Return [x, y] of the center of cell containing provided text 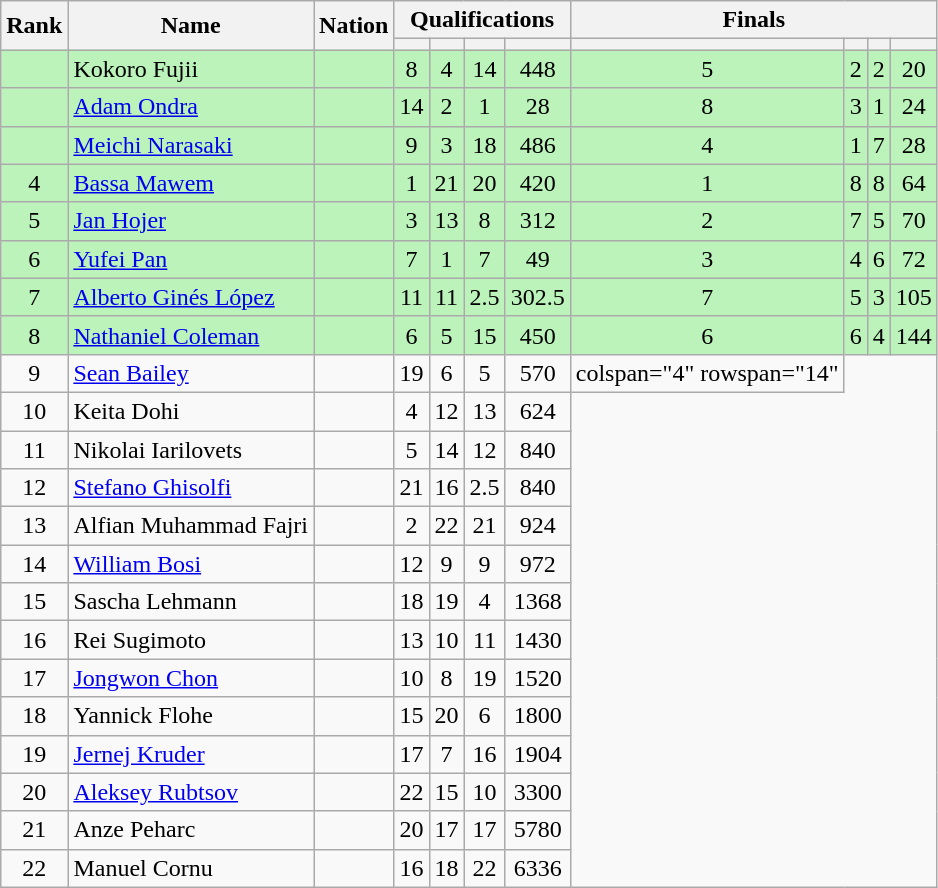
Jernej Kruder [191, 754]
Stefano Ghisolfi [191, 488]
105 [914, 297]
Nathaniel Coleman [191, 335]
1904 [538, 754]
1520 [538, 678]
Keita Dohi [191, 411]
Yufei Pan [191, 259]
24 [914, 107]
Yannick Flohe [191, 716]
302.5 [538, 297]
Alberto Ginés López [191, 297]
624 [538, 411]
colspan="4" rowspan="14" [707, 373]
Qualifications [482, 20]
Meichi Narasaki [191, 145]
5780 [538, 830]
William Bosi [191, 564]
49 [538, 259]
924 [538, 526]
Kokoro Fujii [191, 69]
144 [914, 335]
1800 [538, 716]
64 [914, 183]
Jan Hojer [191, 221]
Manuel Cornu [191, 868]
Bassa Mawem [191, 183]
448 [538, 69]
Sean Bailey [191, 373]
Alfian Muhammad Fajri [191, 526]
70 [914, 221]
450 [538, 335]
Nikolai Iarilovets [191, 449]
3300 [538, 792]
1368 [538, 602]
570 [538, 373]
Anze Peharc [191, 830]
1430 [538, 640]
Aleksey Rubtsov [191, 792]
420 [538, 183]
6336 [538, 868]
Adam Ondra [191, 107]
72 [914, 259]
Sascha Lehmann [191, 602]
Rei Sugimoto [191, 640]
972 [538, 564]
486 [538, 145]
Rank [34, 26]
Nation [354, 26]
Name [191, 26]
Finals [754, 20]
Jongwon Chon [191, 678]
312 [538, 221]
